From the cell containing the given text, extract its center point as (X, Y) coordinate. 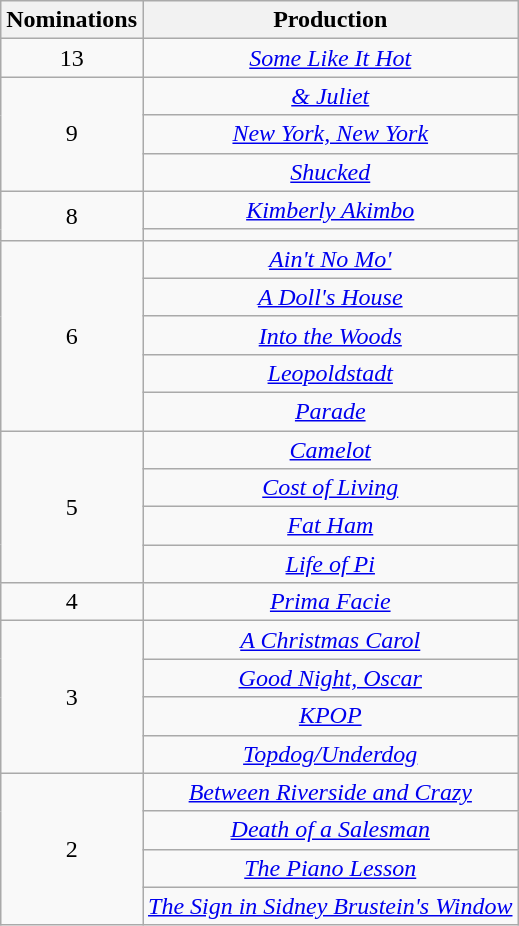
Fat Ham (330, 526)
Ain't No Mo' (330, 259)
5 (72, 506)
Some Like It Hot (330, 58)
13 (72, 58)
Into the Woods (330, 335)
Kimberly Akimbo (330, 210)
Camelot (330, 449)
Death of a Salesman (330, 830)
Shucked (330, 172)
Life of Pi (330, 564)
KPOP (330, 716)
Production (330, 20)
The Sign in Sidney Brustein's Window (330, 906)
A Christmas Carol (330, 640)
9 (72, 134)
A Doll's House (330, 297)
2 (72, 849)
6 (72, 335)
3 (72, 697)
Nominations (72, 20)
Prima Facie (330, 602)
& Juliet (330, 96)
The Piano Lesson (330, 868)
8 (72, 216)
Cost of Living (330, 488)
Topdog/Underdog (330, 754)
New York, New York (330, 134)
Leopoldstadt (330, 373)
Good Night, Oscar (330, 678)
Parade (330, 411)
4 (72, 602)
Between Riverside and Crazy (330, 792)
